Capture the cell that displays the provided text and extract its [x, y] central coordinate. 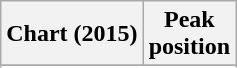
Chart (2015) [72, 34]
Peakposition [189, 34]
